Identify which cell holds the provided text, then report its [X, Y] central coordinate. 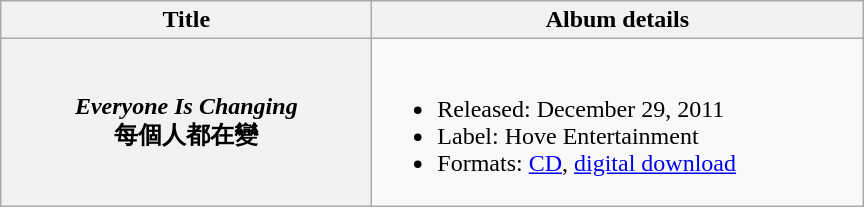
Released: December 29, 2011Label: Hove EntertainmentFormats: CD, digital download [618, 122]
Album details [618, 20]
Everyone Is Changing每個人都在變 [186, 122]
Title [186, 20]
